Provide the (x, y) coordinate of the cell's center where the given text is located.  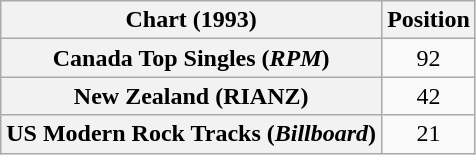
Chart (1993) (192, 20)
US Modern Rock Tracks (Billboard) (192, 134)
New Zealand (RIANZ) (192, 96)
42 (429, 96)
Position (429, 20)
21 (429, 134)
Canada Top Singles (RPM) (192, 58)
92 (429, 58)
